Detect which cell encompasses the target text, then output its (X, Y) center coordinate. 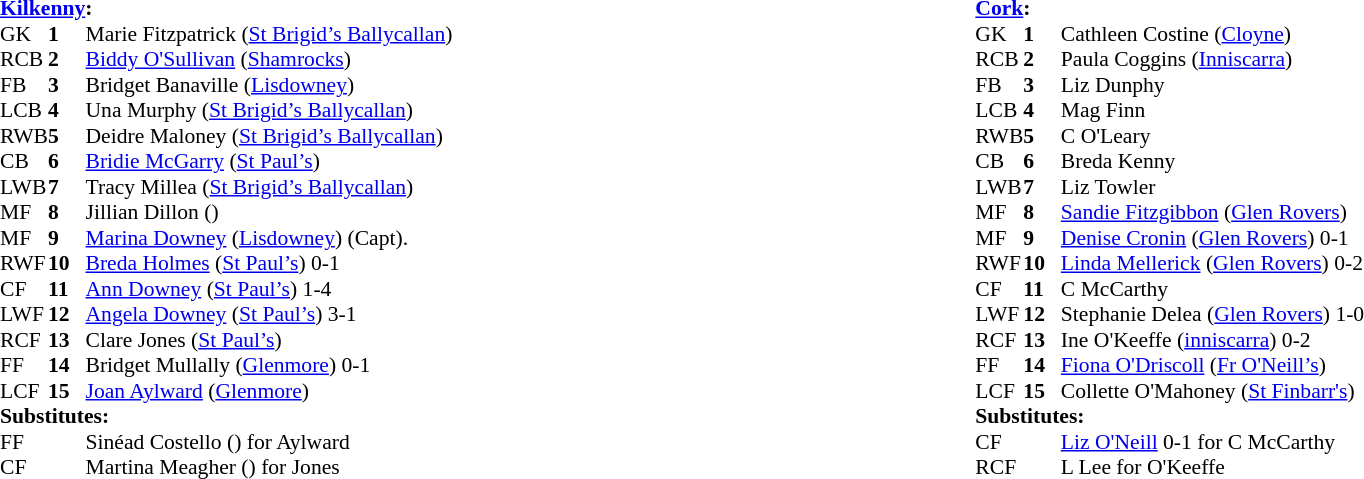
Linda Mellerick (Glen Rovers) 0-2 (1212, 263)
Sandie Fitzgibbon (Glen Rovers) (1212, 213)
Bridget Banaville (Lisdowney) (270, 85)
Denise Cronin (Glen Rovers) 0-1 (1212, 238)
Bridget Mullally (Glenmore) 0-1 (270, 365)
Angela Downey (St Paul’s) 3-1 (270, 315)
Marina Downey (Lisdowney) (Capt). (270, 238)
Stephanie Delea (Glen Rovers) 1-0 (1212, 315)
Tracy Millea (St Brigid’s Ballycallan) (270, 187)
Breda Holmes (St Paul’s) 0-1 (270, 263)
C McCarthy (1212, 289)
Biddy O'Sullivan (Shamrocks) (270, 59)
Bridie McGarry (St Paul’s) (270, 161)
Ann Downey (St Paul’s) 1-4 (270, 289)
Mag Finn (1212, 111)
C O'Leary (1212, 136)
Collette O'Mahoney (St Finbarr's) (1212, 391)
Liz Towler (1212, 187)
Clare Jones (St Paul’s) (270, 340)
Una Murphy (St Brigid’s Ballycallan) (270, 111)
Jillian Dillon () (270, 213)
Liz Dunphy (1212, 85)
Liz O'Neill 0-1 for C McCarthy (1212, 442)
Joan Aylward (Glenmore) (270, 391)
Breda Kenny (1212, 161)
Cathleen Costine (Cloyne) (1212, 34)
Deidre Maloney (St Brigid’s Ballycallan) (270, 136)
Marie Fitzpatrick (St Brigid’s Ballycallan) (270, 34)
Sinéad Costello () for Aylward (270, 442)
Fiona O'Driscoll (Fr O'Neill’s) (1212, 365)
Ine O'Keeffe (inniscarra) 0-2 (1212, 340)
Paula Coggins (Inniscarra) (1212, 59)
